Provide the (X, Y) coordinate of the cell's center where the given text is located.  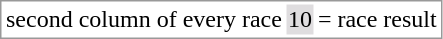
= race result (377, 19)
second column of every race (144, 19)
10 (300, 19)
